Scan for the cell matching the given text and deliver its [x, y] coordinate at center. 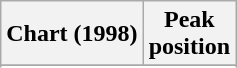
Peakposition [189, 34]
Chart (1998) [72, 34]
